Locate the cell with the specified text and output its [x, y] center coordinate. 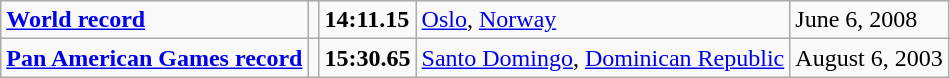
World record [154, 20]
Oslo, Norway [603, 20]
August 6, 2003 [869, 58]
Pan American Games record [154, 58]
15:30.65 [368, 58]
Santo Domingo, Dominican Republic [603, 58]
June 6, 2008 [869, 20]
14:11.15 [368, 20]
